Determine the [x, y] coordinate at the center of the cell enclosing the given text.  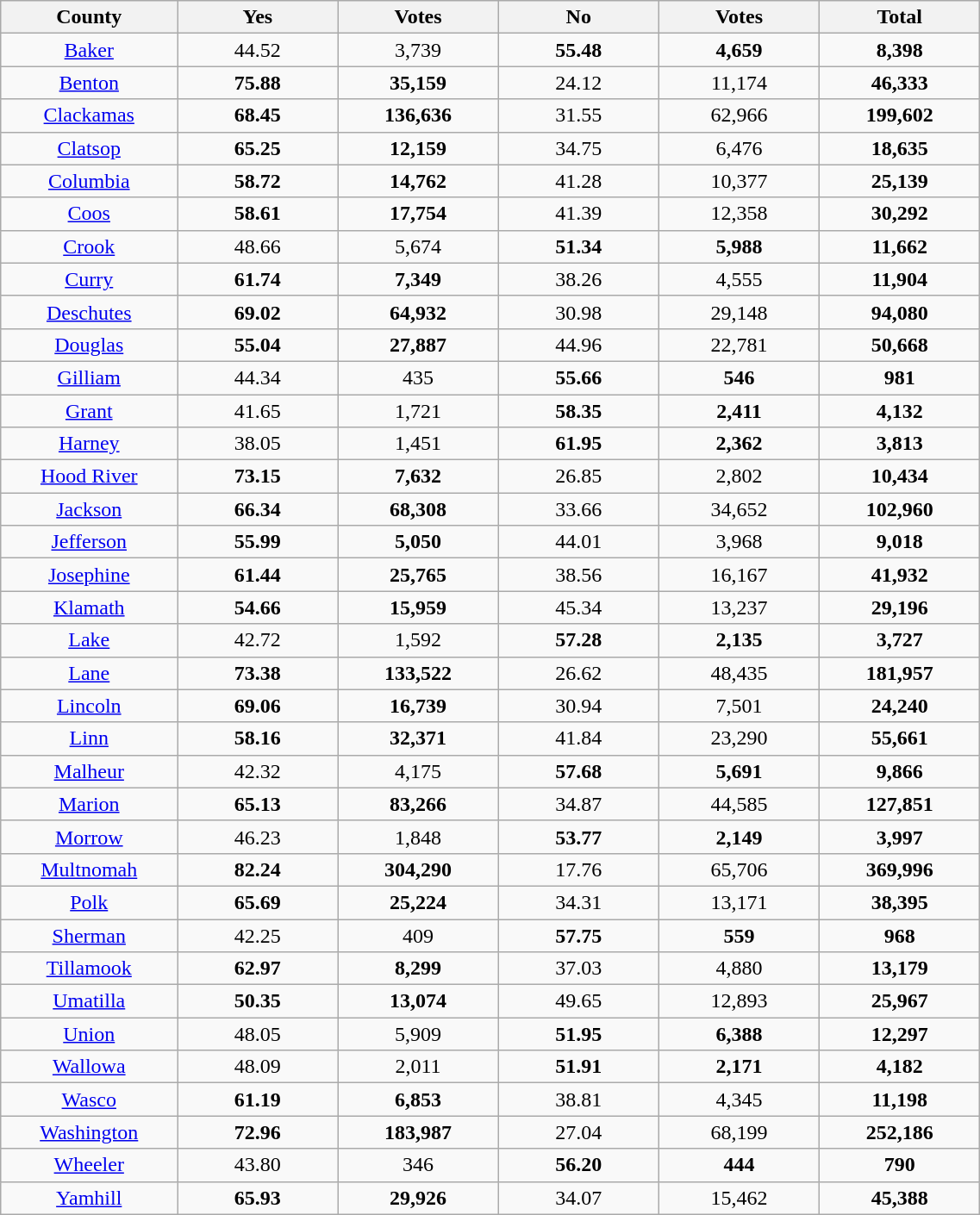
Columbia [90, 181]
Washington [90, 1132]
18,635 [900, 148]
4,659 [739, 50]
29,926 [418, 1198]
Clatsop [90, 148]
25,967 [900, 1001]
Douglas [90, 345]
4,880 [739, 969]
Union [90, 1034]
32,371 [418, 738]
30.94 [578, 706]
Clackamas [90, 115]
27,887 [418, 345]
4,132 [900, 411]
42.25 [258, 935]
435 [418, 377]
7,501 [739, 706]
55.04 [258, 345]
11,662 [900, 246]
26.62 [578, 673]
65,706 [739, 869]
30.98 [578, 312]
62.97 [258, 969]
34.31 [578, 902]
46.23 [258, 837]
22,781 [739, 345]
55,661 [900, 738]
44.01 [578, 542]
73.15 [258, 477]
45.34 [578, 607]
55.66 [578, 377]
444 [739, 1165]
14,762 [418, 181]
5,988 [739, 246]
11,174 [739, 83]
25,139 [900, 181]
Hood River [90, 477]
1,451 [418, 444]
54.66 [258, 607]
69.06 [258, 706]
57.75 [578, 935]
2,011 [418, 1067]
43.80 [258, 1165]
23,290 [739, 738]
12,893 [739, 1001]
Baker [90, 50]
25,224 [418, 902]
61.19 [258, 1100]
38,395 [900, 902]
127,851 [900, 804]
46,333 [900, 83]
55.48 [578, 50]
Crook [90, 246]
3,727 [900, 640]
68.45 [258, 115]
252,186 [900, 1132]
82.24 [258, 869]
Wasco [90, 1100]
1,848 [418, 837]
73.38 [258, 673]
11,904 [900, 279]
69.02 [258, 312]
Morrow [90, 837]
3,739 [418, 50]
34,652 [739, 509]
Wheeler [90, 1165]
6,476 [739, 148]
790 [900, 1165]
Total [900, 17]
26.85 [578, 477]
16,167 [739, 575]
Wallowa [90, 1067]
64,932 [418, 312]
65.25 [258, 148]
136,636 [418, 115]
183,987 [418, 1132]
7,349 [418, 279]
133,522 [418, 673]
13,179 [900, 969]
56.20 [578, 1165]
5,909 [418, 1034]
15,462 [739, 1198]
53.77 [578, 837]
Lake [90, 640]
981 [900, 377]
559 [739, 935]
44,585 [739, 804]
Grant [90, 411]
61.74 [258, 279]
4,175 [418, 771]
41.28 [578, 181]
51.34 [578, 246]
10,377 [739, 181]
49.65 [578, 1001]
7,632 [418, 477]
51.95 [578, 1034]
Lane [90, 673]
Marion [90, 804]
34.07 [578, 1198]
102,960 [900, 509]
48.66 [258, 246]
94,080 [900, 312]
Umatilla [90, 1001]
2,149 [739, 837]
3,997 [900, 837]
48.05 [258, 1034]
Jefferson [90, 542]
65.93 [258, 1198]
346 [418, 1165]
45,388 [900, 1198]
50.35 [258, 1001]
10,434 [900, 477]
Yes [258, 17]
41.39 [578, 214]
42.32 [258, 771]
Jackson [90, 509]
5,691 [739, 771]
33.66 [578, 509]
4,182 [900, 1067]
58.61 [258, 214]
Curry [90, 279]
3,813 [900, 444]
48.09 [258, 1067]
15,959 [418, 607]
72.96 [258, 1132]
17,754 [418, 214]
62,966 [739, 115]
12,297 [900, 1034]
24,240 [900, 706]
6,853 [418, 1100]
Sherman [90, 935]
66.34 [258, 509]
58.72 [258, 181]
11,198 [900, 1100]
35,159 [418, 83]
48,435 [739, 673]
50,668 [900, 345]
68,199 [739, 1132]
65.69 [258, 902]
13,237 [739, 607]
44.52 [258, 50]
44.96 [578, 345]
29,196 [900, 607]
37.03 [578, 969]
13,171 [739, 902]
1,721 [418, 411]
58.16 [258, 738]
Klamath [90, 607]
8,398 [900, 50]
Gilliam [90, 377]
199,602 [900, 115]
51.91 [578, 1067]
2,802 [739, 477]
42.72 [258, 640]
4,345 [739, 1100]
546 [739, 377]
44.34 [258, 377]
31.55 [578, 115]
Linn [90, 738]
12,159 [418, 148]
2,411 [739, 411]
No [578, 17]
Tillamook [90, 969]
5,674 [418, 246]
12,358 [739, 214]
38.05 [258, 444]
409 [418, 935]
17.76 [578, 869]
29,148 [739, 312]
Lincoln [90, 706]
58.35 [578, 411]
County [90, 17]
Harney [90, 444]
75.88 [258, 83]
34.87 [578, 804]
38.56 [578, 575]
Benton [90, 83]
Multnomah [90, 869]
2,171 [739, 1067]
55.99 [258, 542]
25,765 [418, 575]
Deschutes [90, 312]
30,292 [900, 214]
3,968 [739, 542]
27.04 [578, 1132]
41,932 [900, 575]
6,388 [739, 1034]
181,957 [900, 673]
57.28 [578, 640]
61.95 [578, 444]
304,290 [418, 869]
68,308 [418, 509]
65.13 [258, 804]
Malheur [90, 771]
9,018 [900, 542]
38.26 [578, 279]
1,592 [418, 640]
57.68 [578, 771]
41.65 [258, 411]
Yamhill [90, 1198]
24.12 [578, 83]
41.84 [578, 738]
Josephine [90, 575]
369,996 [900, 869]
9,866 [900, 771]
61.44 [258, 575]
968 [900, 935]
2,362 [739, 444]
Coos [90, 214]
38.81 [578, 1100]
4,555 [739, 279]
16,739 [418, 706]
34.75 [578, 148]
13,074 [418, 1001]
Polk [90, 902]
8,299 [418, 969]
83,266 [418, 804]
5,050 [418, 542]
2,135 [739, 640]
